Provide the (x, y) coordinate of the cell's center where the given text is located.  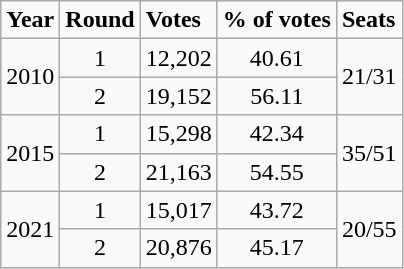
21,163 (178, 172)
Round (100, 20)
40.61 (276, 58)
12,202 (178, 58)
2021 (30, 229)
19,152 (178, 96)
35/51 (369, 153)
Votes (178, 20)
20/55 (369, 229)
Year (30, 20)
54.55 (276, 172)
43.72 (276, 210)
Seats (369, 20)
15,017 (178, 210)
56.11 (276, 96)
2015 (30, 153)
20,876 (178, 248)
42.34 (276, 134)
45.17 (276, 248)
15,298 (178, 134)
% of votes (276, 20)
21/31 (369, 77)
2010 (30, 77)
